Detect which cell encompasses the target text, then output its (X, Y) center coordinate. 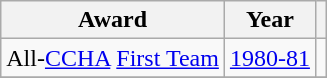
Year (270, 20)
1980-81 (270, 58)
Award (113, 20)
All-CCHA First Team (113, 58)
